Provide the [X, Y] coordinate of the cell's center where the given text is located.  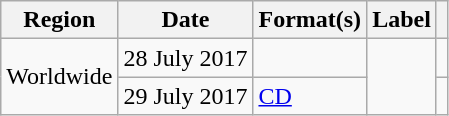
28 July 2017 [186, 58]
Region [60, 20]
29 July 2017 [186, 96]
Worldwide [60, 77]
Date [186, 20]
Format(s) [310, 20]
Label [402, 20]
CD [310, 96]
